Search for the cell housing the specified text and yield its (x, y) center coordinate. 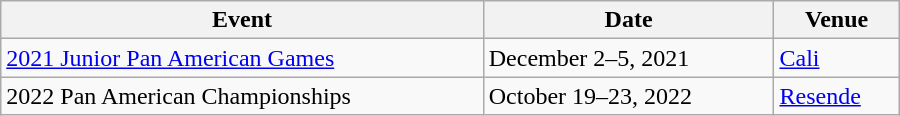
Venue (836, 20)
Cali (836, 58)
Date (628, 20)
December 2–5, 2021 (628, 58)
2021 Junior Pan American Games (242, 58)
Resende (836, 96)
October 19–23, 2022 (628, 96)
Event (242, 20)
2022 Pan American Championships (242, 96)
